From the cell containing the given text, extract its center point as [X, Y] coordinate. 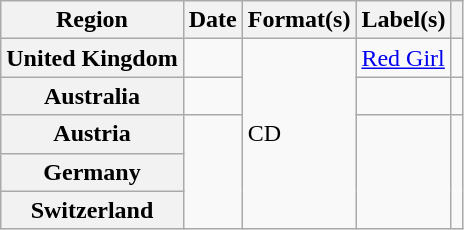
Region [92, 20]
Switzerland [92, 210]
Format(s) [299, 20]
Germany [92, 172]
Red Girl [404, 58]
CD [299, 134]
Date [212, 20]
Austria [92, 134]
Label(s) [404, 20]
United Kingdom [92, 58]
Australia [92, 96]
